Capture the cell that displays the provided text and extract its [X, Y] central coordinate. 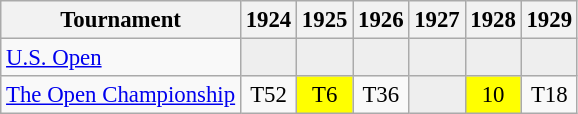
1928 [493, 20]
T36 [381, 95]
1929 [549, 20]
1926 [381, 20]
1924 [268, 20]
T18 [549, 95]
U.S. Open [121, 58]
10 [493, 95]
T52 [268, 95]
1927 [437, 20]
The Open Championship [121, 95]
1925 [325, 20]
Tournament [121, 20]
T6 [325, 95]
